Pinpoint the cell where the given text exists, returning its [x, y] midpoint coordinate. 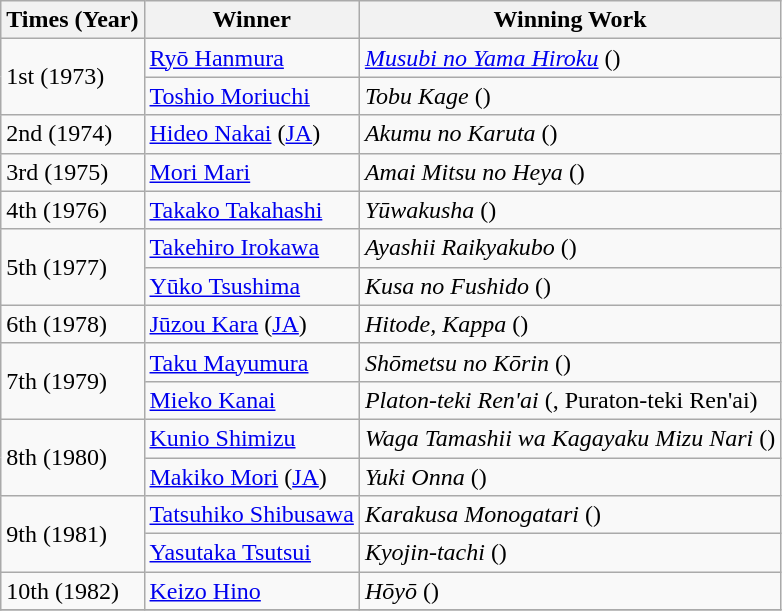
Kunio Shimizu [252, 438]
Karakusa Monogatari () [570, 515]
Ryō Hanmura [252, 58]
5th (1977) [72, 267]
Toshio Moriuchi [252, 96]
Mieko Kanai [252, 400]
10th (1982) [72, 591]
Makiko Mori (JA) [252, 477]
Hideo Nakai (JA) [252, 134]
Mori Mari [252, 172]
Amai Mitsu no Heya () [570, 172]
7th (1979) [72, 381]
Winning Work [570, 20]
Musubi no Yama Hiroku () [570, 58]
Takako Takahashi [252, 210]
1st (1973) [72, 77]
9th (1981) [72, 534]
3rd (1975) [72, 172]
Yasutaka Tsutsui [252, 553]
Jūzou Kara (JA) [252, 324]
Hitode, Kappa () [570, 324]
6th (1978) [72, 324]
Yuki Onna () [570, 477]
Platon-teki Ren'ai (, Puraton-teki Ren'ai) [570, 400]
8th (1980) [72, 457]
Tatsuhiko Shibusawa [252, 515]
Winner [252, 20]
Taku Mayumura [252, 362]
Hōyō () [570, 591]
Ayashii Raikyakubo () [570, 248]
Yūko Tsushima [252, 286]
Times (Year) [72, 20]
Kyojin-tachi () [570, 553]
2nd (1974) [72, 134]
Takehiro Irokawa [252, 248]
Kusa no Fushido () [570, 286]
Yūwakusha () [570, 210]
Akumu no Karuta () [570, 134]
Waga Tamashii wa Kagayaku Mizu Nari () [570, 438]
Shōmetsu no Kōrin () [570, 362]
4th (1976) [72, 210]
Tobu Kage () [570, 96]
Keizo Hino [252, 591]
